Search for the cell housing the specified text and yield its (x, y) center coordinate. 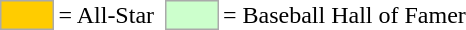
= All-Star (106, 15)
